Locate the cell with the specified text and output its [x, y] center coordinate. 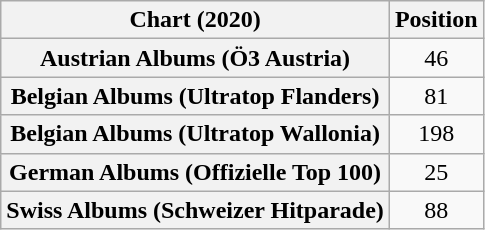
46 [436, 58]
Swiss Albums (Schweizer Hitparade) [196, 210]
Belgian Albums (Ultratop Wallonia) [196, 134]
Austrian Albums (Ö3 Austria) [196, 58]
25 [436, 172]
Chart (2020) [196, 20]
Position [436, 20]
81 [436, 96]
Belgian Albums (Ultratop Flanders) [196, 96]
88 [436, 210]
198 [436, 134]
German Albums (Offizielle Top 100) [196, 172]
